From the cell containing the given text, extract its center point as (x, y) coordinate. 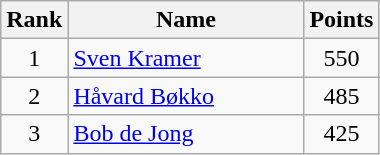
Name (186, 20)
Sven Kramer (186, 58)
1 (34, 58)
550 (342, 58)
Rank (34, 20)
485 (342, 96)
Bob de Jong (186, 134)
3 (34, 134)
Points (342, 20)
425 (342, 134)
Håvard Bøkko (186, 96)
2 (34, 96)
